Scan for the cell matching the given text and deliver its (x, y) coordinate at center. 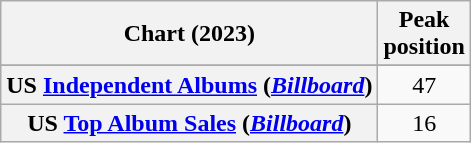
US Independent Albums (Billboard) (190, 85)
Chart (2023) (190, 34)
16 (424, 123)
47 (424, 85)
Peakposition (424, 34)
US Top Album Sales (Billboard) (190, 123)
